Find where the given text appears and provide that cell's center as (x, y) coordinate. 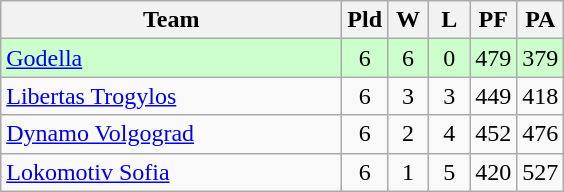
0 (450, 58)
449 (494, 96)
Libertas Trogylos (172, 96)
1 (408, 172)
Dynamo Volgograd (172, 134)
Pld (365, 20)
PA (540, 20)
418 (540, 96)
Team (172, 20)
Lokomotiv Sofia (172, 172)
2 (408, 134)
479 (494, 58)
Godella (172, 58)
452 (494, 134)
PF (494, 20)
527 (540, 172)
379 (540, 58)
4 (450, 134)
L (450, 20)
5 (450, 172)
476 (540, 134)
420 (494, 172)
W (408, 20)
